For the text-containing cell, return its midpoint in (x, y) coordinate format. 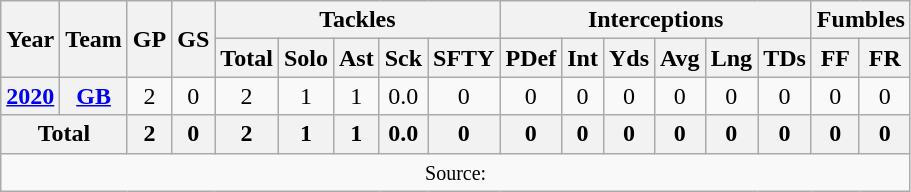
2020 (30, 96)
Solo (306, 58)
PDef (531, 58)
GB (94, 96)
Lng (731, 58)
TDs (785, 58)
FR (884, 58)
Sck (403, 58)
FF (835, 58)
Fumbles (860, 20)
Source: (456, 172)
GP (149, 39)
Year (30, 39)
SFTY (464, 58)
Interceptions (656, 20)
Avg (680, 58)
Tackles (358, 20)
Int (583, 58)
Yds (628, 58)
Ast (356, 58)
GS (194, 39)
Team (94, 39)
